Find where the given text appears and provide that cell's center as [x, y] coordinate. 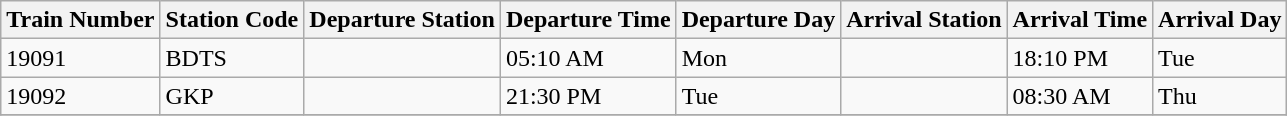
18:10 PM [1080, 58]
Station Code [232, 20]
Departure Station [402, 20]
Thu [1220, 96]
Arrival Time [1080, 20]
BDTS [232, 58]
19091 [80, 58]
Mon [758, 58]
Arrival Day [1220, 20]
19092 [80, 96]
Arrival Station [924, 20]
21:30 PM [588, 96]
Departure Time [588, 20]
08:30 AM [1080, 96]
Train Number [80, 20]
Departure Day [758, 20]
GKP [232, 96]
05:10 AM [588, 58]
